Capture the cell that displays the provided text and extract its (X, Y) central coordinate. 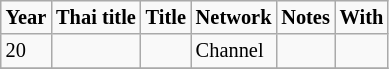
Notes (305, 17)
Title (166, 17)
With (362, 17)
Channel (234, 51)
Year (26, 17)
Network (234, 17)
Thai title (96, 17)
20 (26, 51)
